Extract the (x, y) coordinate from the center of the cell holding the provided text.  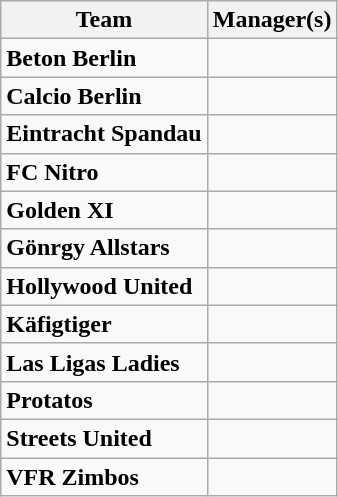
VFR Zimbos (104, 477)
Manager(s) (272, 20)
Las Ligas Ladies (104, 362)
Hollywood United (104, 286)
Team (104, 20)
Eintracht Spandau (104, 134)
Golden XI (104, 210)
Beton Berlin (104, 58)
Streets United (104, 438)
Calcio Berlin (104, 96)
Gönrgy Allstars (104, 248)
Protatos (104, 400)
Käfigtiger (104, 324)
FC Nitro (104, 172)
